Output the [X, Y] coordinate of the center of the cell containing the given text.  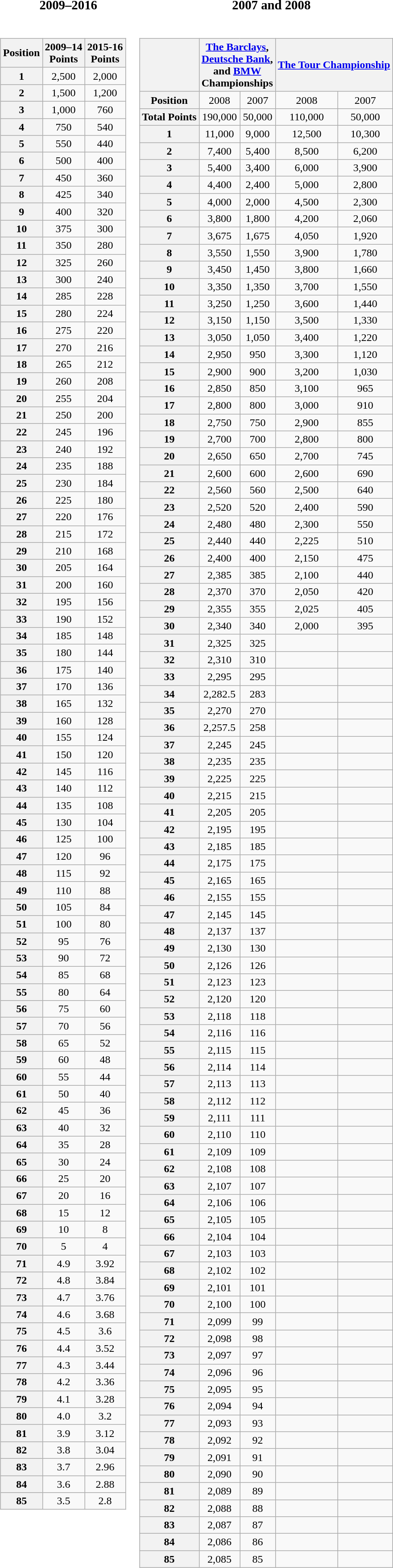
230 [63, 483]
172 [105, 534]
2,325 [219, 643]
144 [105, 653]
1,150 [258, 320]
2,850 [219, 388]
310 [258, 660]
1,660 [366, 270]
125 [63, 839]
2,101 [219, 1288]
2,086 [219, 1542]
152 [105, 619]
2,440 [219, 541]
2,025 [306, 609]
101 [258, 1288]
156 [105, 602]
3,350 [219, 287]
2,108 [219, 1169]
2,370 [219, 592]
196 [105, 432]
2,520 [219, 507]
2,094 [219, 1406]
320 [105, 212]
2,480 [219, 524]
170 [63, 687]
2,950 [219, 354]
3.04 [105, 1450]
7,400 [219, 151]
2,126 [219, 965]
2,116 [219, 1033]
110,000 [306, 117]
385 [258, 575]
98 [258, 1338]
190 [63, 619]
2,092 [219, 1440]
590 [366, 507]
2,097 [219, 1355]
The Tour Championship [334, 65]
258 [258, 728]
1,030 [366, 371]
2,090 [219, 1474]
560 [258, 490]
4.8 [63, 1281]
212 [105, 364]
114 [258, 1067]
148 [105, 636]
106 [258, 1203]
2,085 [219, 1559]
4.6 [63, 1314]
480 [258, 524]
3.68 [105, 1314]
102 [258, 1271]
216 [105, 347]
283 [258, 694]
375 [63, 229]
86 [258, 1542]
1,800 [258, 219]
2,205 [219, 813]
4,500 [306, 202]
2,175 [219, 863]
2,088 [219, 1508]
965 [366, 388]
1,120 [366, 354]
1,250 [258, 304]
2,215 [219, 796]
204 [105, 398]
2,096 [219, 1372]
97 [258, 1355]
425 [63, 195]
2,093 [219, 1423]
6,000 [306, 168]
2,103 [219, 1254]
210 [63, 551]
2,111 [219, 1118]
164 [105, 568]
3,100 [306, 388]
2,195 [219, 829]
255 [63, 398]
2,112 [219, 1101]
3.12 [105, 1433]
1,920 [366, 236]
2,091 [219, 1457]
265 [63, 364]
745 [366, 456]
910 [366, 405]
1,000 [63, 110]
2,257.5 [219, 728]
1,330 [366, 320]
3,300 [306, 354]
950 [258, 354]
1,450 [258, 270]
690 [366, 473]
3.52 [105, 1348]
168 [105, 551]
2,355 [219, 609]
3,000 [306, 405]
4.7 [63, 1297]
4,400 [219, 185]
2.96 [105, 1467]
395 [366, 626]
4.5 [63, 1331]
228 [105, 296]
2,099 [219, 1322]
137 [258, 931]
2,750 [219, 422]
855 [366, 422]
3.84 [105, 1281]
89 [258, 1491]
184 [105, 483]
3.76 [105, 1297]
2,110 [219, 1135]
285 [63, 296]
9,000 [258, 134]
5,000 [306, 185]
2,385 [219, 575]
190,000 [219, 117]
3,450 [219, 270]
The Barclays, Deutsche Bank, and BMWChampionships [237, 65]
10,300 [366, 134]
3,050 [219, 337]
4.4 [63, 1348]
2,120 [219, 999]
650 [258, 456]
111 [258, 1118]
123 [258, 982]
4.3 [63, 1365]
126 [258, 965]
4.2 [63, 1382]
224 [105, 313]
2,115 [219, 1050]
12,500 [306, 134]
900 [258, 371]
2,104 [219, 1237]
124 [105, 738]
500 [63, 161]
2,340 [219, 626]
2009–14Points [63, 53]
2015-16Points [105, 53]
3,600 [306, 304]
3.7 [63, 1467]
540 [105, 127]
1,050 [258, 337]
850 [258, 388]
4.0 [63, 1416]
2,560 [219, 490]
1,675 [258, 236]
275 [63, 330]
3.28 [105, 1399]
2,310 [219, 660]
99 [258, 1322]
520 [258, 507]
2,123 [219, 982]
370 [258, 592]
1,200 [105, 93]
1,440 [366, 304]
132 [105, 704]
94 [258, 1406]
3,700 [306, 287]
136 [105, 687]
176 [105, 517]
2,235 [219, 762]
2,095 [219, 1389]
700 [258, 439]
2,107 [219, 1186]
3,250 [219, 304]
2,118 [219, 1016]
760 [105, 110]
3.92 [105, 1264]
3.8 [63, 1450]
360 [105, 178]
93 [258, 1423]
3.36 [105, 1382]
188 [105, 466]
2,105 [219, 1219]
3,200 [306, 371]
2,165 [219, 880]
3.5 [63, 1501]
420 [366, 592]
2,102 [219, 1271]
107 [258, 1186]
2,089 [219, 1491]
103 [258, 1254]
2,114 [219, 1067]
3,500 [306, 320]
4.9 [63, 1264]
11,000 [219, 134]
1,220 [366, 337]
91 [258, 1457]
109 [258, 1152]
250 [63, 415]
2,185 [219, 846]
2,060 [366, 219]
2,113 [219, 1084]
2,650 [219, 456]
295 [258, 677]
640 [366, 490]
135 [63, 805]
2,109 [219, 1152]
475 [366, 558]
4.1 [63, 1399]
Total Points [170, 117]
355 [258, 609]
2,150 [306, 558]
2,145 [219, 914]
450 [63, 178]
4,050 [306, 236]
4,000 [219, 202]
2,137 [219, 931]
2,130 [219, 948]
2,106 [219, 1203]
2,270 [219, 711]
3,675 [219, 236]
150 [63, 755]
3.44 [105, 1365]
1,780 [366, 253]
8,500 [306, 151]
192 [105, 449]
208 [105, 381]
2,098 [219, 1338]
3,150 [219, 320]
3,550 [219, 253]
2,050 [306, 592]
2,245 [219, 745]
2,155 [219, 897]
350 [63, 246]
128 [105, 721]
2.88 [105, 1484]
2.8 [105, 1501]
2,282.5 [219, 694]
510 [366, 541]
2,087 [219, 1525]
1,350 [258, 287]
87 [258, 1525]
600 [258, 473]
113 [258, 1084]
1,500 [63, 93]
4,200 [306, 219]
405 [366, 609]
3.9 [63, 1433]
2,295 [219, 677]
118 [258, 1016]
3.2 [105, 1416]
6,200 [366, 151]
